Find where the given text appears and provide that cell's center as [x, y] coordinate. 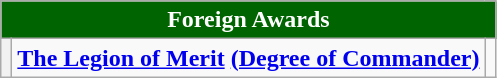
Foreign Awards [248, 20]
The Legion of Merit (Degree of Commander) [248, 58]
